For the text-containing cell, return its midpoint in (X, Y) coordinate format. 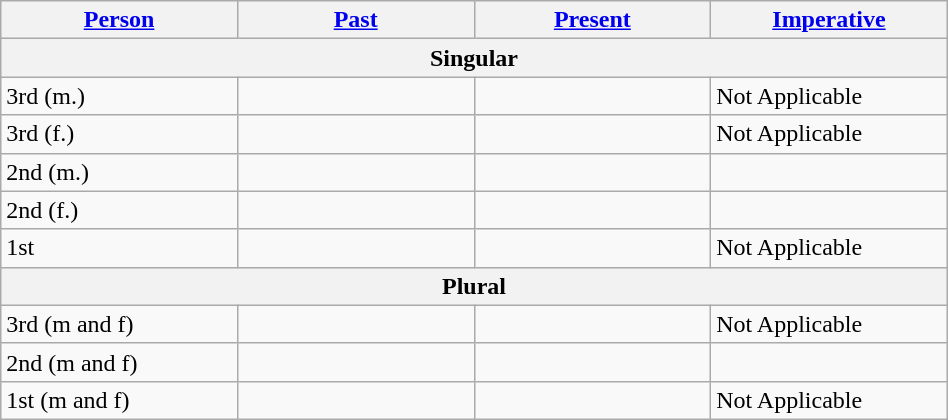
1st (m and f) (120, 400)
Singular (474, 58)
3rd (f.) (120, 134)
Person (120, 20)
2nd (m and f) (120, 362)
2nd (m.) (120, 172)
2nd (f.) (120, 210)
3rd (m and f) (120, 324)
Imperative (830, 20)
Present (592, 20)
Past (356, 20)
1st (120, 248)
3rd (m.) (120, 96)
Plural (474, 286)
